For the text-containing cell, return its midpoint in [X, Y] coordinate format. 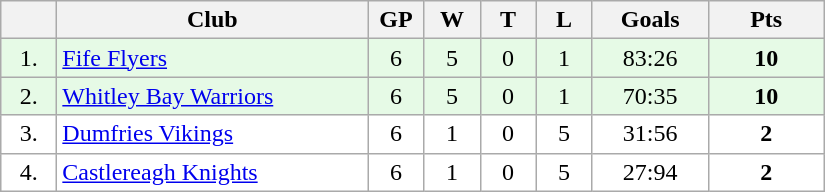
70:35 [650, 96]
31:56 [650, 134]
Dumfries Vikings [212, 134]
1. [29, 58]
Fife Flyers [212, 58]
83:26 [650, 58]
Pts [766, 20]
2. [29, 96]
GP [396, 20]
W [452, 20]
Club [212, 20]
Castlereagh Knights [212, 172]
L [564, 20]
Whitley Bay Warriors [212, 96]
27:94 [650, 172]
3. [29, 134]
T [508, 20]
Goals [650, 20]
4. [29, 172]
